Extract the [X, Y] coordinate from the center of the cell holding the provided text.  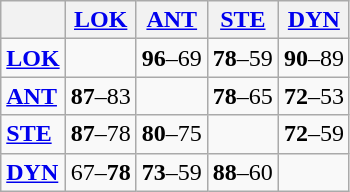
72–59 [314, 134]
73–59 [172, 172]
78–65 [242, 96]
67–78 [100, 172]
90–89 [314, 58]
88–60 [242, 172]
96–69 [172, 58]
78–59 [242, 58]
72–53 [314, 96]
80–75 [172, 134]
87–78 [100, 134]
87–83 [100, 96]
